Scan for the cell matching the given text and deliver its (x, y) coordinate at center. 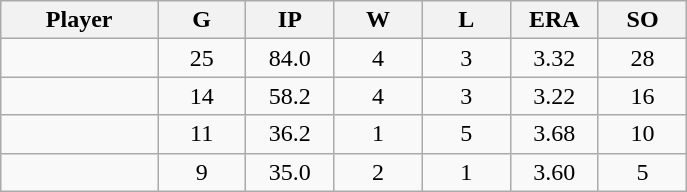
L (466, 20)
36.2 (290, 134)
35.0 (290, 172)
28 (642, 58)
3.68 (554, 134)
58.2 (290, 96)
SO (642, 20)
IP (290, 20)
W (378, 20)
Player (80, 20)
10 (642, 134)
3.60 (554, 172)
84.0 (290, 58)
3.32 (554, 58)
3.22 (554, 96)
25 (202, 58)
ERA (554, 20)
2 (378, 172)
14 (202, 96)
11 (202, 134)
G (202, 20)
9 (202, 172)
16 (642, 96)
